Pinpoint the cell where the given text exists, returning its [X, Y] midpoint coordinate. 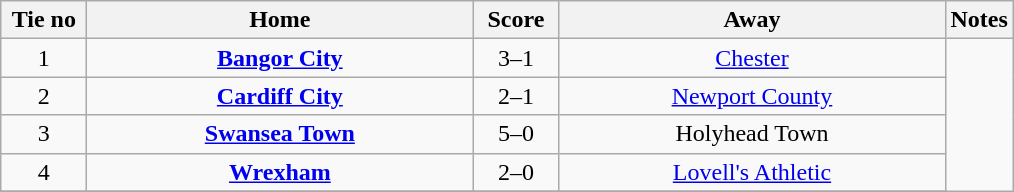
Holyhead Town [752, 134]
Chester [752, 58]
Lovell's Athletic [752, 172]
Cardiff City [280, 96]
5–0 [516, 134]
Away [752, 20]
3 [44, 134]
4 [44, 172]
2–0 [516, 172]
1 [44, 58]
Home [280, 20]
3–1 [516, 58]
Notes [979, 20]
2–1 [516, 96]
Score [516, 20]
Wrexham [280, 172]
Newport County [752, 96]
Tie no [44, 20]
Swansea Town [280, 134]
Bangor City [280, 58]
2 [44, 96]
